Output the [X, Y] coordinate of the center of the cell containing the given text.  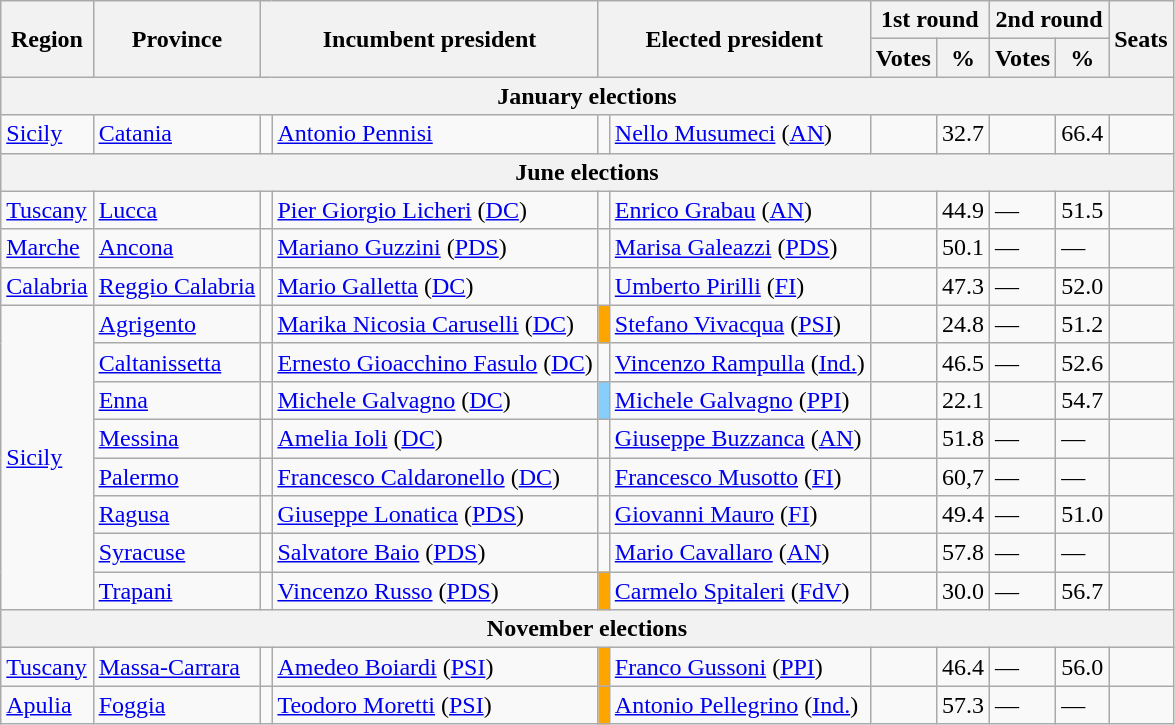
Mario Galletta (DC) [435, 286]
Enrico Grabau (AN) [740, 210]
60,7 [962, 477]
57.3 [962, 705]
Franco Gussoni (PPI) [740, 667]
Amelia Ioli (DC) [435, 438]
51.5 [1082, 210]
Antonio Pellegrino (Ind.) [740, 705]
Province [177, 39]
50.1 [962, 248]
Amedeo Boiardi (PSI) [435, 667]
Mario Cavallaro (AN) [740, 553]
Marika Nicosia Caruselli (DC) [435, 324]
Francesco Musotto (FI) [740, 477]
47.3 [962, 286]
66.4 [1082, 134]
Reggio Calabria [177, 286]
49.4 [962, 515]
Ancona [177, 248]
2nd round [1048, 20]
Lucca [177, 210]
Mariano Guzzini (PDS) [435, 248]
Agrigento [177, 324]
56.0 [1082, 667]
Elected president [734, 39]
Ragusa [177, 515]
46.4 [962, 667]
Marche [47, 248]
Stefano Vivacqua (PSI) [740, 324]
Massa-Carrara [177, 667]
54.7 [1082, 400]
Vincenzo Rampulla (Ind.) [740, 362]
Carmelo Spitaleri (FdV) [740, 591]
Enna [177, 400]
Nello Musumeci (AN) [740, 134]
Region [47, 39]
Catania [177, 134]
44.9 [962, 210]
51.0 [1082, 515]
Giuseppe Lonatica (PDS) [435, 515]
Giovanni Mauro (FI) [740, 515]
1st round [930, 20]
Apulia [47, 705]
Trapani [177, 591]
Pier Giorgio Licheri (DC) [435, 210]
Michele Galvagno (DC) [435, 400]
Palermo [177, 477]
January elections [587, 96]
51.2 [1082, 324]
Michele Galvagno (PPI) [740, 400]
Seats [1141, 39]
Ernesto Gioacchino Fasulo (DC) [435, 362]
Giuseppe Buzzanca (AN) [740, 438]
46.5 [962, 362]
22.1 [962, 400]
Caltanissetta [177, 362]
Foggia [177, 705]
Syracuse [177, 553]
Incumbent president [430, 39]
Umberto Pirilli (FI) [740, 286]
Salvatore Baio (PDS) [435, 553]
30.0 [962, 591]
57.8 [962, 553]
Teodoro Moretti (PSI) [435, 705]
June elections [587, 172]
56.7 [1082, 591]
Calabria [47, 286]
51.8 [962, 438]
Vincenzo Russo (PDS) [435, 591]
32.7 [962, 134]
24.8 [962, 324]
52.0 [1082, 286]
52.6 [1082, 362]
Francesco Caldaronello (DC) [435, 477]
November elections [587, 629]
Marisa Galeazzi (PDS) [740, 248]
Antonio Pennisi [435, 134]
Messina [177, 438]
